Extract the [X, Y] coordinate from the center of the cell holding the provided text.  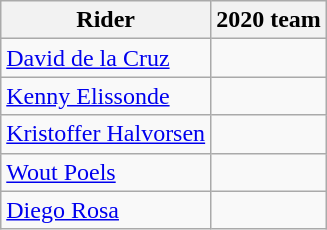
Kristoffer Halvorsen [106, 134]
Kenny Elissonde [106, 96]
Diego Rosa [106, 210]
2020 team [269, 20]
Wout Poels [106, 172]
Rider [106, 20]
David de la Cruz [106, 58]
